Return (x, y) of the center of cell containing provided text 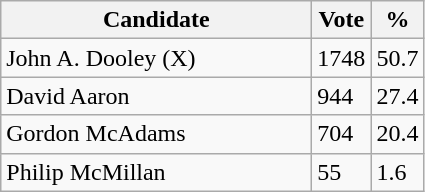
Gordon McAdams (156, 134)
50.7 (398, 58)
704 (342, 134)
55 (342, 172)
Philip McMillan (156, 172)
20.4 (398, 134)
Vote (342, 20)
John A. Dooley (X) (156, 58)
1748 (342, 58)
% (398, 20)
944 (342, 96)
Candidate (156, 20)
David Aaron (156, 96)
1.6 (398, 172)
27.4 (398, 96)
